Pinpoint the cell where the given text exists, returning its [X, Y] midpoint coordinate. 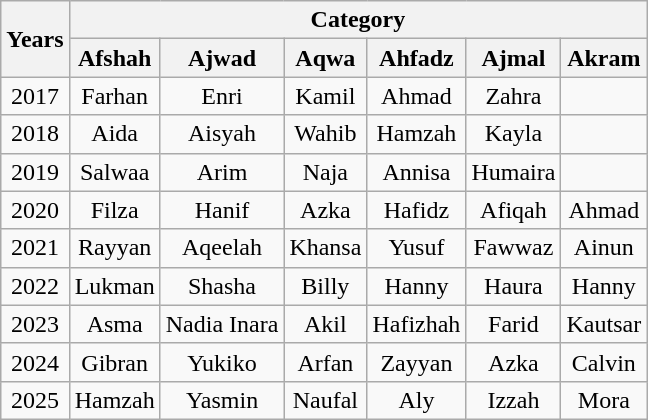
Haura [514, 286]
Lukman [114, 286]
2022 [35, 286]
2024 [35, 362]
Afiqah [514, 210]
Mora [604, 400]
Filza [114, 210]
Calvin [604, 362]
Category [358, 20]
Kayla [514, 134]
Rayyan [114, 248]
Aly [416, 400]
Ahfadz [416, 58]
Hanif [222, 210]
2025 [35, 400]
Enri [222, 96]
Aisyah [222, 134]
Izzah [514, 400]
Zahra [514, 96]
Kautsar [604, 324]
Humaira [514, 172]
Farid [514, 324]
Arfan [326, 362]
Afshah [114, 58]
Arim [222, 172]
Akil [326, 324]
Billy [326, 286]
Fawwaz [514, 248]
Aida [114, 134]
Naufal [326, 400]
2018 [35, 134]
Shasha [222, 286]
Wahib [326, 134]
Farhan [114, 96]
Asma [114, 324]
Ajmal [514, 58]
2021 [35, 248]
Gibran [114, 362]
Ainun [604, 248]
Kamil [326, 96]
Naja [326, 172]
Hafizhah [416, 324]
Annisa [416, 172]
Zayyan [416, 362]
Aqwa [326, 58]
Hafidz [416, 210]
Akram [604, 58]
Yasmin [222, 400]
2023 [35, 324]
2017 [35, 96]
Years [35, 39]
Yukiko [222, 362]
Ajwad [222, 58]
Yusuf [416, 248]
Aqeelah [222, 248]
2020 [35, 210]
Salwaa [114, 172]
Khansa [326, 248]
2019 [35, 172]
Nadia Inara [222, 324]
